Provide the (X, Y) coordinate of the cell's center where the given text is located.  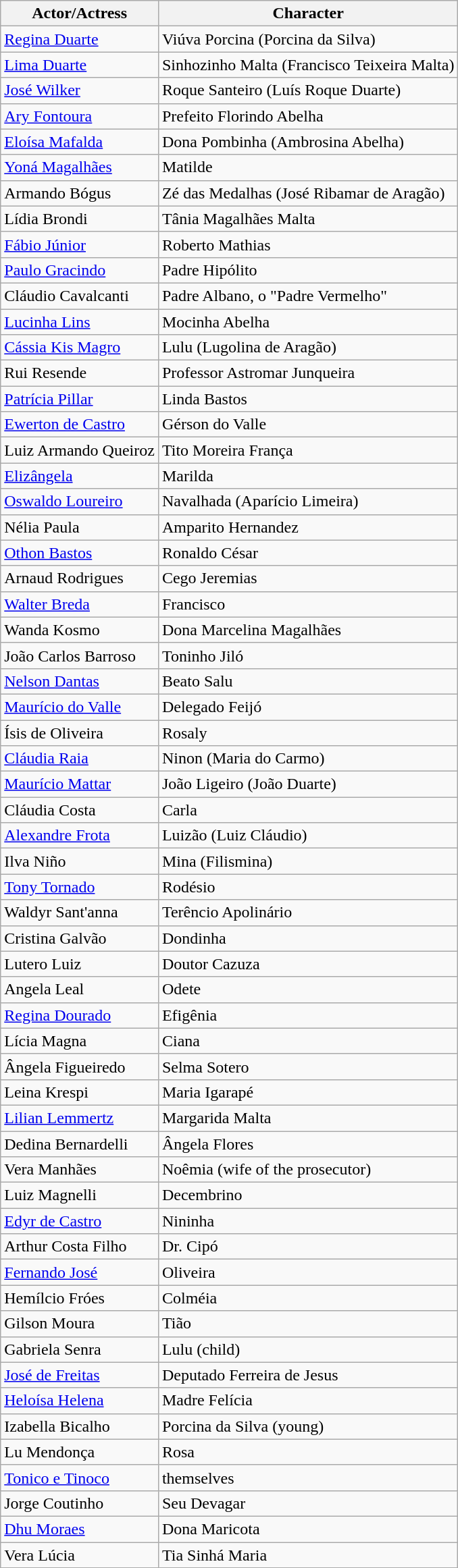
Alexandre Frota (80, 836)
Beato Salu (308, 681)
Madre Felícia (308, 1401)
Edyr de Castro (80, 1221)
Matilde (308, 167)
Regina Dourado (80, 1015)
Cláudio Cavalcanti (80, 296)
Efigênia (308, 1015)
Heloísa Helena (80, 1401)
Rui Resende (80, 373)
Lutero Luiz (80, 964)
Mina (Filismina) (308, 861)
Delegado Feijó (308, 707)
Cego Jeremias (308, 578)
Nélia Paula (80, 527)
Angela Leal (80, 990)
Othon Bastos (80, 553)
Porcina da Silva (young) (308, 1426)
Yoná Magalhães (80, 167)
Tito Moreira França (308, 450)
Vera Manhães (80, 1170)
Cristina Galvão (80, 938)
Regina Duarte (80, 39)
Dondinha (308, 938)
Nininha (308, 1221)
Zé das Medalhas (José Ribamar de Aragão) (308, 193)
Carla (308, 810)
Gabriela Senra (80, 1349)
Gilson Moura (80, 1324)
Tânia Magalhães Malta (308, 219)
Lulu (child) (308, 1349)
Ary Fontoura (80, 116)
Hemílcio Fróes (80, 1298)
Tony Tornado (80, 887)
Vera Lúcia (80, 1555)
Francisco (308, 604)
Padre Albano, o "Padre Vermelho" (308, 296)
Nelson Dantas (80, 681)
Ísis de Oliveira (80, 732)
Oliveira (308, 1272)
Dona Maricota (308, 1529)
Rosaly (308, 732)
João Carlos Barroso (80, 655)
Arthur Costa Filho (80, 1247)
Dhu Moraes (80, 1529)
João Ligeiro (João Duarte) (308, 784)
Margarida Malta (308, 1118)
Actor/Actress (80, 13)
Decembrino (308, 1195)
Walter Breda (80, 604)
Wanda Kosmo (80, 630)
Lucinha Lins (80, 322)
Toninho Jiló (308, 655)
José Wilker (80, 90)
Lima Duarte (80, 65)
Colméia (308, 1298)
Maurício do Valle (80, 707)
Fernando José (80, 1272)
Odete (308, 990)
Dona Marcelina Magalhães (308, 630)
Lulu (Lugolina de Aragão) (308, 348)
Rosa (308, 1452)
Dona Pombinha (Ambrosina Abelha) (308, 142)
Ewerton de Castro (80, 425)
Deputado Ferreira de Jesus (308, 1375)
Paulo Gracindo (80, 270)
Amparito Hernandez (308, 527)
Seu Devagar (308, 1503)
Luiz Armando Queiroz (80, 450)
Dedina Bernardelli (80, 1144)
Selma Sotero (308, 1066)
Luizão (Luiz Cláudio) (308, 836)
Noêmia (wife of the prosecutor) (308, 1170)
Padre Hipólito (308, 270)
Ilva Niño (80, 861)
Roque Santeiro (Luís Roque Duarte) (308, 90)
Terêncio Apolinário (308, 913)
Roberto Mathias (308, 244)
Tião (308, 1324)
Jorge Coutinho (80, 1503)
Ciana (308, 1041)
Lilian Lemmertz (80, 1118)
Sinhozinho Malta (Francisco Teixeira Malta) (308, 65)
Armando Bógus (80, 193)
Patrícia Pillar (80, 399)
Viúva Porcina (Porcina da Silva) (308, 39)
Maria Igarapé (308, 1092)
Ninon (Maria do Carmo) (308, 759)
Doutor Cazuza (308, 964)
Maurício Mattar (80, 784)
Rodésio (308, 887)
Gérson do Valle (308, 425)
Oswaldo Loureiro (80, 502)
Ângela Figueiredo (80, 1066)
Luiz Magnelli (80, 1195)
themselves (308, 1478)
Fábio Júnior (80, 244)
Tia Sinhá Maria (308, 1555)
Dr. Cipó (308, 1247)
Waldyr Sant'anna (80, 913)
Lu Mendonça (80, 1452)
Cláudia Raia (80, 759)
Ronaldo César (308, 553)
Elizângela (80, 476)
Arnaud Rodrigues (80, 578)
Character (308, 13)
Eloísa Mafalda (80, 142)
Cláudia Costa (80, 810)
Linda Bastos (308, 399)
Ângela Flores (308, 1144)
Marilda (308, 476)
Prefeito Florindo Abelha (308, 116)
Cássia Kis Magro (80, 348)
Navalhada (Aparício Limeira) (308, 502)
Leina Krespi (80, 1092)
Mocinha Abelha (308, 322)
Tonico e Tinoco (80, 1478)
José de Freitas (80, 1375)
Lídia Brondi (80, 219)
Izabella Bicalho (80, 1426)
Lícia Magna (80, 1041)
Professor Astromar Junqueira (308, 373)
